Find where the given text appears and provide that cell's center as (x, y) coordinate. 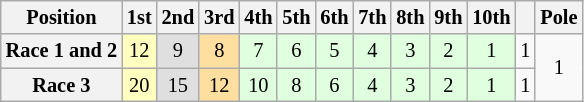
2nd (178, 17)
20 (140, 85)
15 (178, 85)
9 (178, 51)
1st (140, 17)
Position (62, 17)
3rd (219, 17)
10th (491, 17)
5 (334, 51)
8th (410, 17)
7 (258, 51)
7th (372, 17)
10 (258, 85)
Race 3 (62, 85)
4th (258, 17)
9th (448, 17)
Pole (558, 17)
5th (296, 17)
Race 1 and 2 (62, 51)
6th (334, 17)
